For the text-containing cell, return its midpoint in [x, y] coordinate format. 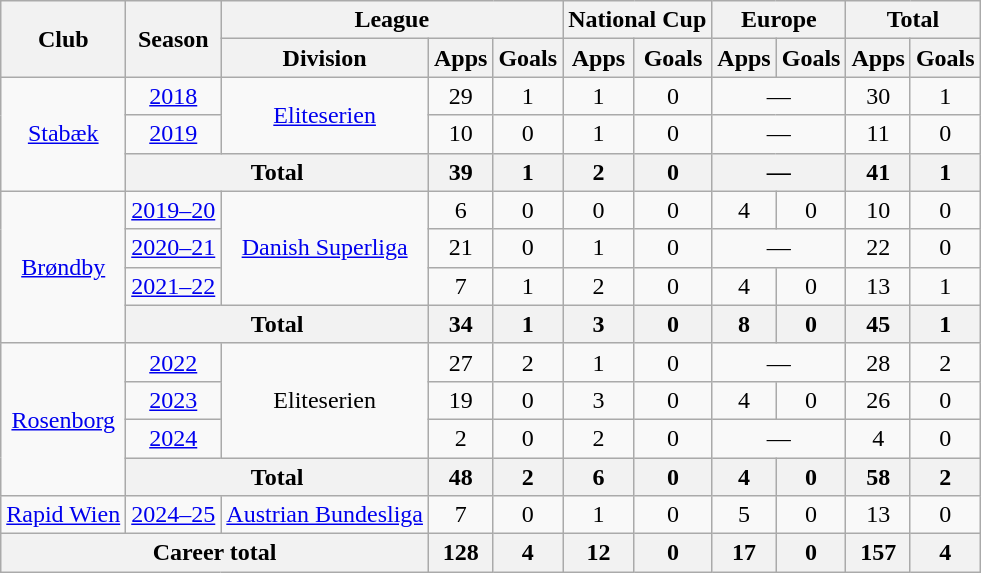
Danish Superliga [325, 248]
2020–21 [174, 248]
Division [325, 58]
30 [878, 96]
48 [460, 477]
2023 [174, 400]
2019–20 [174, 210]
17 [744, 553]
34 [460, 324]
Rapid Wien [64, 515]
41 [878, 172]
National Cup [638, 20]
29 [460, 96]
2022 [174, 362]
12 [599, 553]
League [392, 20]
Rosenborg [64, 419]
5 [744, 515]
8 [744, 324]
2019 [174, 134]
26 [878, 400]
11 [878, 134]
2021–22 [174, 286]
39 [460, 172]
2024–25 [174, 515]
2018 [174, 96]
Austrian Bundesliga [325, 515]
2024 [174, 438]
Stabæk [64, 134]
45 [878, 324]
Career total [215, 553]
Season [174, 39]
157 [878, 553]
Europe [779, 20]
Club [64, 39]
21 [460, 248]
128 [460, 553]
19 [460, 400]
58 [878, 477]
Brøndby [64, 267]
22 [878, 248]
27 [460, 362]
28 [878, 362]
